Capture the cell that displays the provided text and extract its [x, y] central coordinate. 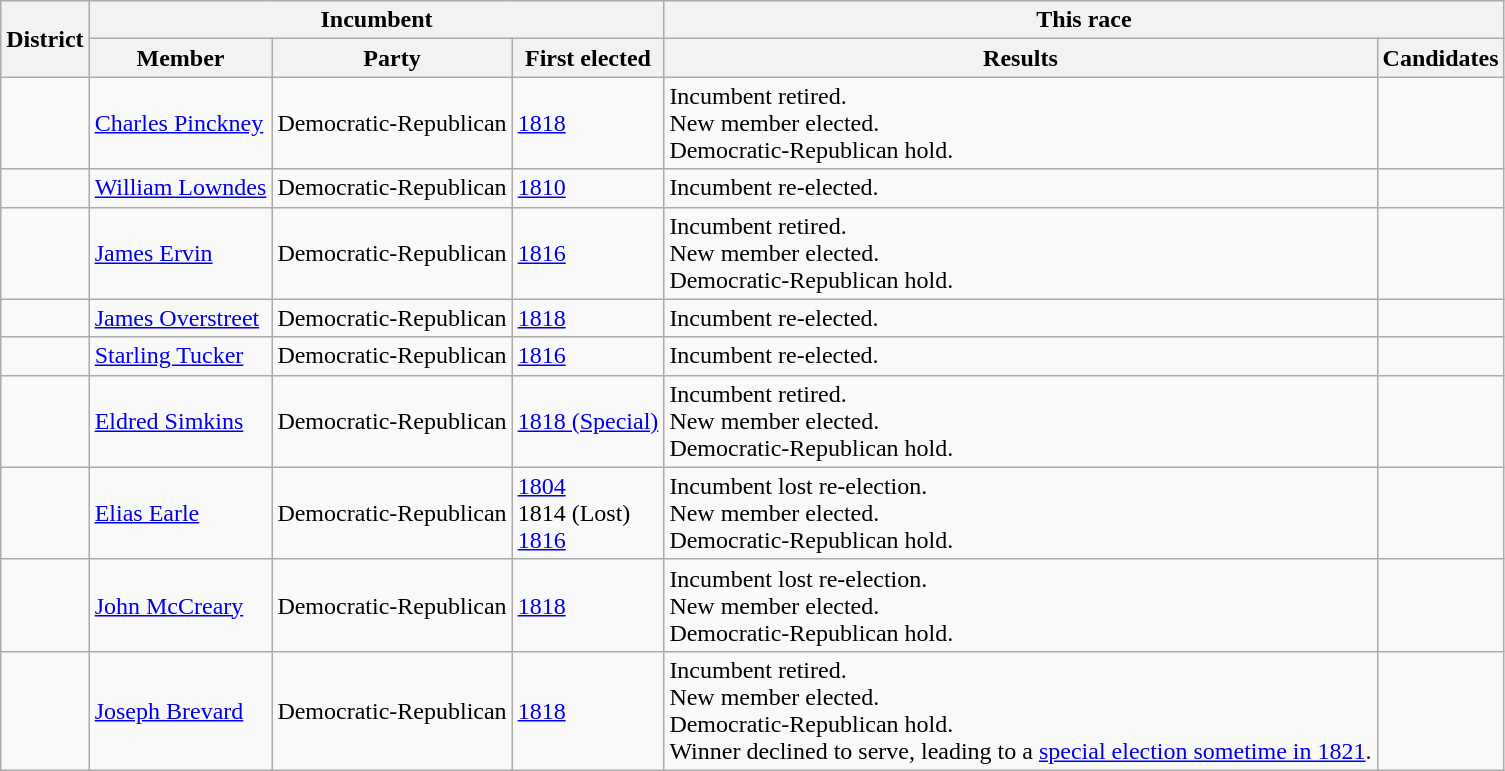
Incumbent retired.New member elected.Democratic-Republican hold.Winner declined to serve, leading to a special election sometime in 1821. [1020, 710]
William Lowndes [180, 188]
Incumbent [376, 20]
1810 [588, 188]
Results [1020, 58]
District [45, 39]
Elias Earle [180, 513]
John McCreary [180, 605]
James Overstreet [180, 318]
Member [180, 58]
Charles Pinckney [180, 123]
James Ervin [180, 253]
This race [1084, 20]
Eldred Simkins [180, 421]
First elected [588, 58]
Starling Tucker [180, 356]
1818 (Special) [588, 421]
Party [392, 58]
Candidates [1440, 58]
Joseph Brevard [180, 710]
18041814 (Lost)1816 [588, 513]
